Extract the [X, Y] coordinate from the center of the cell holding the provided text.  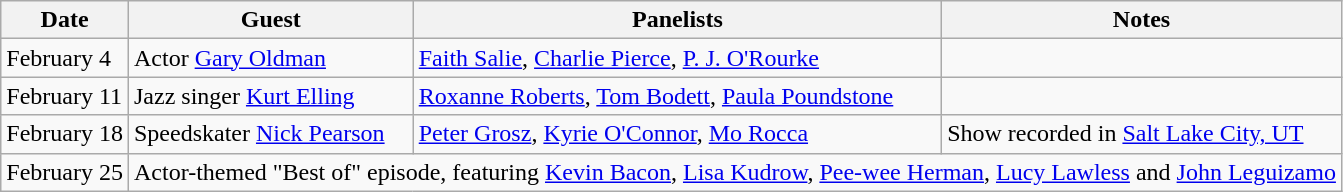
Speedskater Nick Pearson [270, 134]
Actor-themed "Best of" episode, featuring Kevin Bacon, Lisa Kudrow, Pee-wee Herman, Lucy Lawless and John Leguizamo [734, 172]
February 18 [65, 134]
Show recorded in Salt Lake City, UT [1142, 134]
February 4 [65, 58]
Jazz singer Kurt Elling [270, 96]
Panelists [677, 20]
February 11 [65, 96]
Guest [270, 20]
Date [65, 20]
February 25 [65, 172]
Actor Gary Oldman [270, 58]
Peter Grosz, Kyrie O'Connor, Mo Rocca [677, 134]
Roxanne Roberts, Tom Bodett, Paula Poundstone [677, 96]
Notes [1142, 20]
Faith Salie, Charlie Pierce, P. J. O'Rourke [677, 58]
